Output the [X, Y] coordinate of the center of the cell containing the given text.  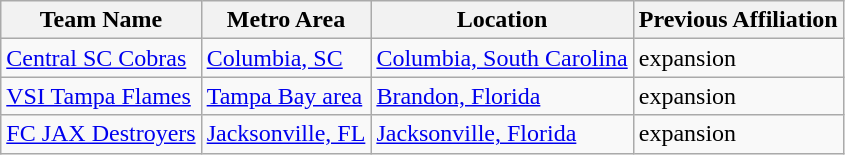
Columbia, South Carolina [502, 58]
Columbia, SC [286, 58]
Location [502, 20]
Previous Affiliation [738, 20]
Team Name [101, 20]
Metro Area [286, 20]
Brandon, Florida [502, 96]
VSI Tampa Flames [101, 96]
Jacksonville, Florida [502, 134]
Central SC Cobras [101, 58]
Jacksonville, FL [286, 134]
FC JAX Destroyers [101, 134]
Tampa Bay area [286, 96]
